Pinpoint the cell where the given text exists, returning its (x, y) midpoint coordinate. 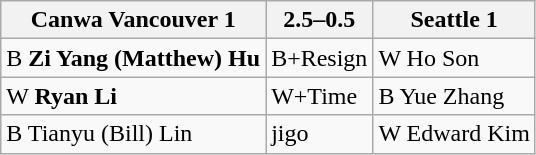
B Yue Zhang (454, 96)
jigo (320, 134)
Seattle 1 (454, 20)
W Edward Kim (454, 134)
2.5–0.5 (320, 20)
B Zi Yang (Matthew) Hu (134, 58)
W Ryan Li (134, 96)
B Tianyu (Bill) Lin (134, 134)
Canwa Vancouver 1 (134, 20)
W Ho Son (454, 58)
W+Time (320, 96)
B+Resign (320, 58)
